Scan for the cell matching the given text and deliver its [X, Y] coordinate at center. 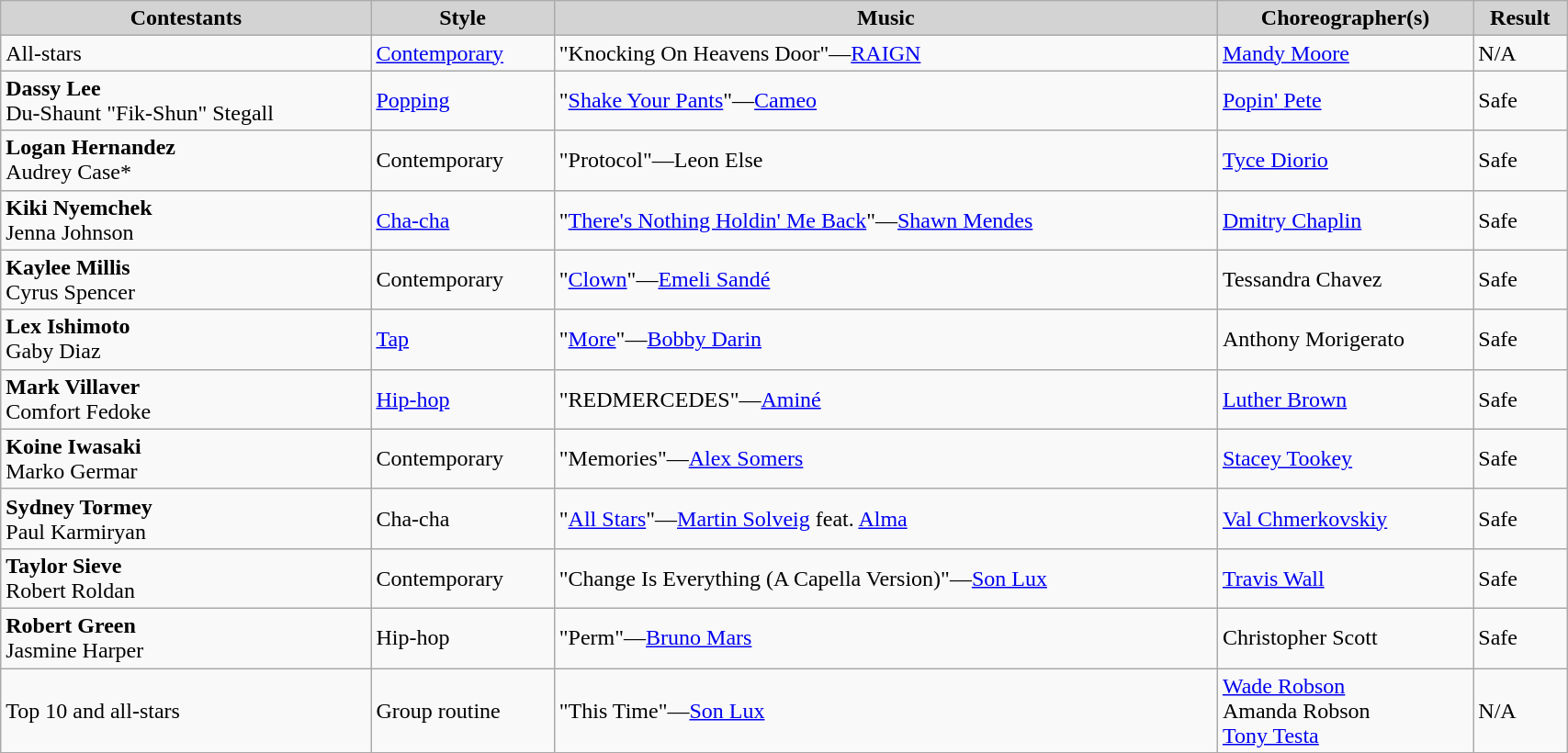
"Perm"—Bruno Mars [886, 637]
"Protocol"—Leon Else [886, 160]
Kaylee MillisCyrus Spencer [186, 279]
Anthony Morigerato [1345, 340]
Wade RobsonAmanda RobsonTony Testa [1345, 711]
Taylor SieveRobert Roldan [186, 579]
Luther Brown [1345, 399]
"This Time"—Son Lux [886, 711]
"All Stars"—Martin Solveig feat. Alma [886, 518]
Dassy LeeDu-Shaunt "Fik-Shun" Stegall [186, 101]
Val Chmerkovskiy [1345, 518]
Tap [463, 340]
Group routine [463, 711]
"Memories"—Alex Somers [886, 459]
Sydney TormeyPaul Karmiryan [186, 518]
Top 10 and all-stars [186, 711]
All-stars [186, 53]
Popin' Pete [1345, 101]
"Knocking On Heavens Door"—RAIGN [886, 53]
Choreographer(s) [1345, 18]
Tessandra Chavez [1345, 279]
Result [1520, 18]
Koine IwasakiMarko Germar [186, 459]
Lex IshimotoGaby Diaz [186, 340]
Style [463, 18]
Tyce Diorio [1345, 160]
"Shake Your Pants"—Cameo [886, 101]
"There's Nothing Holdin' Me Back"—Shawn Mendes [886, 220]
Robert GreenJasmine Harper [186, 637]
Popping [463, 101]
Travis Wall [1345, 579]
"REDMERCEDES"—Aminé [886, 399]
"Clown"—Emeli Sandé [886, 279]
"More"—Bobby Darin [886, 340]
Contestants [186, 18]
Stacey Tookey [1345, 459]
Christopher Scott [1345, 637]
Logan HernandezAudrey Case* [186, 160]
Dmitry Chaplin [1345, 220]
Music [886, 18]
"Change Is Everything (A Capella Version)"—Son Lux [886, 579]
Mark VillaverComfort Fedoke [186, 399]
Kiki NyemchekJenna Johnson [186, 220]
Mandy Moore [1345, 53]
